Scan for the cell matching the given text and deliver its [X, Y] coordinate at center. 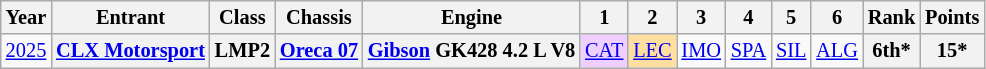
Entrant [130, 17]
Year [26, 17]
CLX Motorsport [130, 51]
5 [791, 17]
Rank [892, 17]
4 [748, 17]
IMO [702, 51]
LMP2 [242, 51]
Points [952, 17]
CAT [604, 51]
6 [837, 17]
15* [952, 51]
Oreca 07 [319, 51]
Engine [472, 17]
1 [604, 17]
ALG [837, 51]
2025 [26, 51]
3 [702, 17]
SPA [748, 51]
2 [652, 17]
SIL [791, 51]
Class [242, 17]
Gibson GK428 4.2 L V8 [472, 51]
Chassis [319, 17]
LEC [652, 51]
6th* [892, 51]
